Search for the cell housing the specified text and yield its [x, y] center coordinate. 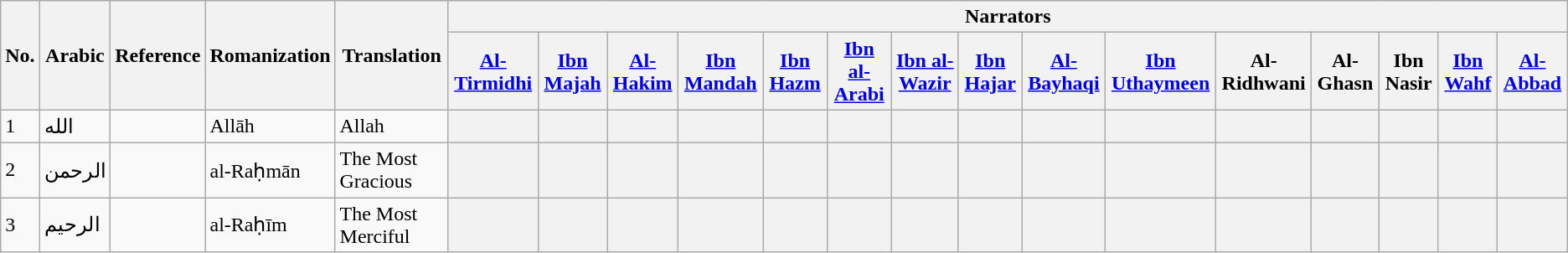
Al-Tirmidhi [493, 71]
No. [20, 55]
Romanization [270, 55]
Al-Abbad [1533, 71]
Ibn Uthaymeen [1161, 71]
1 [20, 126]
Al-Bayhaqi [1064, 71]
2 [20, 169]
Allah [392, 126]
Al-Hakim [643, 71]
Reference [157, 55]
Translation [392, 55]
al-Raḥmān [270, 169]
Ibn al-Wazir [925, 71]
Ibn Majah [573, 71]
al-Raḥīm [270, 225]
Al-Ghasn [1345, 71]
الرحيم [75, 225]
Al-Ridhwani [1264, 71]
Ibn Nasir [1409, 71]
Ibn al-Arabi [859, 71]
Narrators [1008, 17]
Ibn Wahf [1467, 71]
3 [20, 225]
The Most Gracious [392, 169]
Ibn Hajar [990, 71]
الله [75, 126]
Allāh [270, 126]
The Most Merciful [392, 225]
Arabic [75, 55]
الرحمن [75, 169]
Ibn Mandah [721, 71]
Ibn Hazm [795, 71]
